Determine the (x, y) coordinate at the center of the cell enclosing the given text.  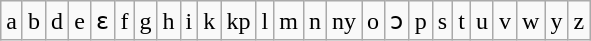
g (146, 21)
e (80, 21)
z (579, 21)
b (34, 21)
p (420, 21)
k (210, 21)
t (462, 21)
l (265, 21)
f (124, 21)
a (12, 21)
ny (344, 21)
o (374, 21)
m (289, 21)
y (556, 21)
w (531, 21)
ɔ (398, 21)
kp (238, 21)
v (504, 21)
i (189, 21)
ɛ (102, 21)
u (482, 21)
d (58, 21)
s (442, 21)
h (168, 21)
n (314, 21)
